Identify which cell holds the provided text, then report its [x, y] central coordinate. 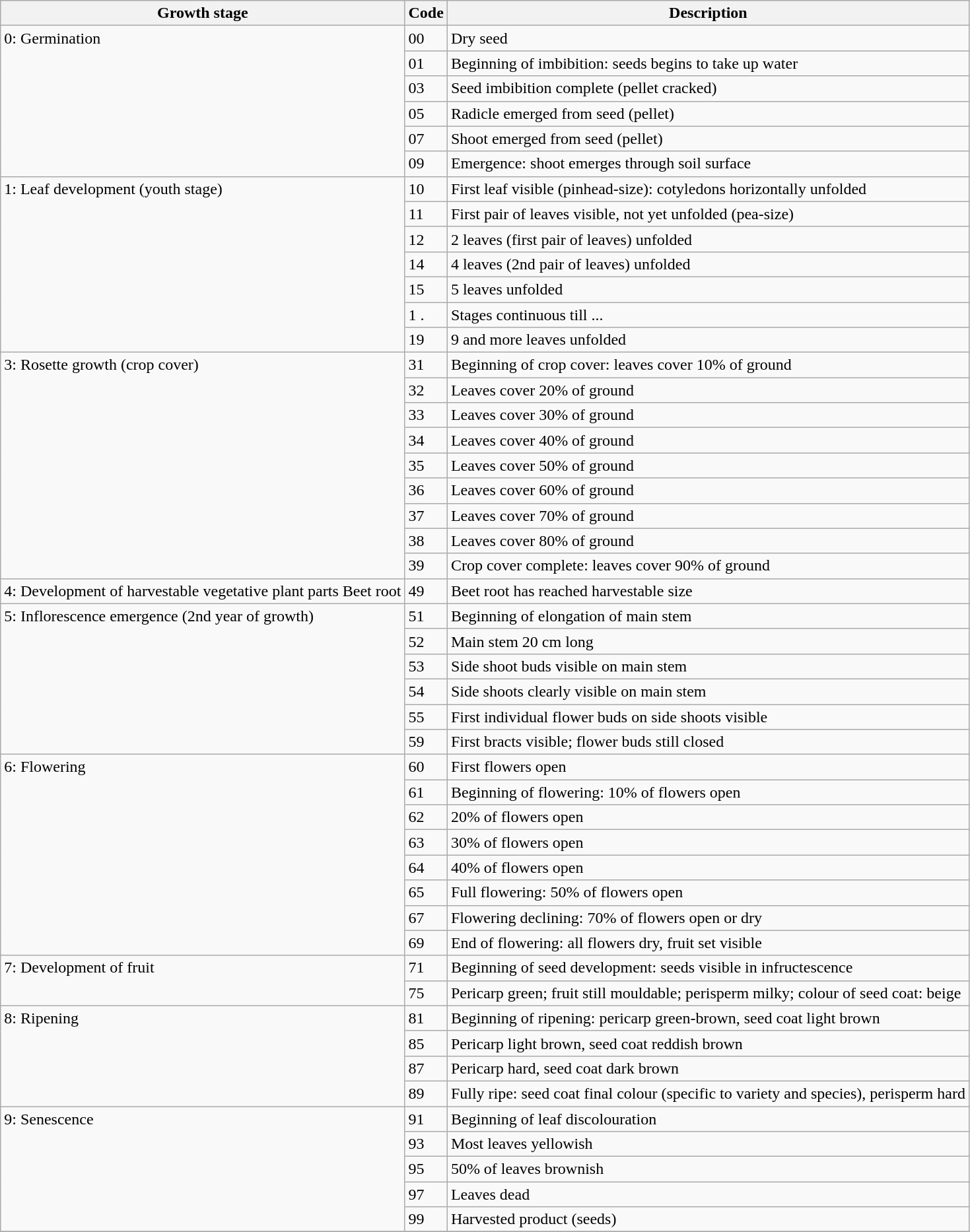
5: Inflorescence emergence (2nd year of growth) [203, 679]
9: Senescence [203, 1169]
8: Ripening [203, 1056]
40% of flowers open [708, 868]
93 [426, 1144]
Full flowering: 50% of flowers open [708, 893]
14 [426, 264]
20% of flowers open [708, 817]
Harvested product (seeds) [708, 1219]
Dry seed [708, 38]
61 [426, 792]
99 [426, 1219]
65 [426, 893]
0: Germination [203, 101]
Beet root has reached harvestable size [708, 591]
15 [426, 289]
Beginning of ripening: pericarp green-brown, seed coat light brown [708, 1018]
Flowering declining: 70% of flowers open or dry [708, 918]
1 . [426, 315]
52 [426, 641]
31 [426, 365]
Pericarp light brown, seed coat reddish brown [708, 1043]
First leaf visible (pinhead-size): cotyledons horizontally unfolded [708, 189]
85 [426, 1043]
Main stem 20 cm long [708, 641]
54 [426, 691]
Leaves dead [708, 1194]
Leaves cover 80% of ground [708, 541]
63 [426, 842]
Side shoots clearly visible on main stem [708, 691]
Beginning of imbibition: seeds begins to take up water [708, 63]
Beginning of seed development: seeds visible in infructescence [708, 968]
Leaves cover 50% of ground [708, 465]
64 [426, 868]
5 leaves unfolded [708, 289]
Most leaves yellowish [708, 1144]
Description [708, 13]
Stages continuous till ... [708, 315]
Beginning of leaf discolouration [708, 1119]
9 and more leaves unfolded [708, 340]
75 [426, 993]
First flowers open [708, 767]
19 [426, 340]
01 [426, 63]
00 [426, 38]
Leaves cover 60% of ground [708, 491]
11 [426, 214]
50% of leaves brownish [708, 1169]
Seed imbibition complete (pellet cracked) [708, 88]
07 [426, 139]
Emergence: shoot emerges through soil surface [708, 164]
Beginning of flowering: 10% of flowers open [708, 792]
10 [426, 189]
53 [426, 666]
Leaves cover 30% of ground [708, 415]
67 [426, 918]
Growth stage [203, 13]
87 [426, 1068]
39 [426, 566]
First bracts visible; flower buds still closed [708, 742]
Leaves cover 20% of ground [708, 390]
1: Leaf development (youth stage) [203, 264]
89 [426, 1093]
6: Flowering [203, 855]
7: Development of fruit [203, 980]
Leaves cover 40% of ground [708, 440]
First individual flower buds on side shoots visible [708, 716]
Code [426, 13]
49 [426, 591]
Shoot emerged from seed (pellet) [708, 139]
Leaves cover 70% of ground [708, 516]
81 [426, 1018]
Pericarp green; fruit still mouldable; perisperm milky; colour of seed coat: beige [708, 993]
4: Development of harvestable vegetative plant parts Beet root [203, 591]
35 [426, 465]
Crop cover complete: leaves cover 90% of ground [708, 566]
3: Rosette growth (crop cover) [203, 466]
71 [426, 968]
51 [426, 616]
59 [426, 742]
91 [426, 1119]
12 [426, 239]
Beginning of crop cover: leaves cover 10% of ground [708, 365]
69 [426, 943]
4 leaves (2nd pair of leaves) unfolded [708, 264]
03 [426, 88]
End of flowering: all flowers dry, fruit set visible [708, 943]
2 leaves (first pair of leaves) unfolded [708, 239]
34 [426, 440]
55 [426, 716]
33 [426, 415]
95 [426, 1169]
Beginning of elongation of main stem [708, 616]
Fully ripe: seed coat final colour (specific to variety and species), perisperm hard [708, 1093]
Side shoot buds visible on main stem [708, 666]
Pericarp hard, seed coat dark brown [708, 1068]
60 [426, 767]
09 [426, 164]
05 [426, 114]
36 [426, 491]
62 [426, 817]
97 [426, 1194]
32 [426, 390]
First pair of leaves visible, not yet unfolded (pea-size) [708, 214]
30% of flowers open [708, 842]
38 [426, 541]
Radicle emerged from seed (pellet) [708, 114]
37 [426, 516]
